Determine the (X, Y) coordinate at the center of the cell enclosing the given text.  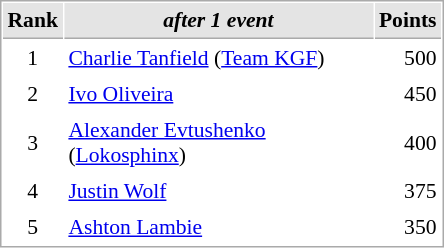
5 (32, 227)
Rank (32, 21)
400 (408, 142)
Ashton Lambie (218, 227)
350 (408, 227)
Charlie Tanfield (Team KGF) (218, 57)
Justin Wolf (218, 191)
Ivo Oliveira (218, 93)
3 (32, 142)
450 (408, 93)
1 (32, 57)
after 1 event (218, 21)
4 (32, 191)
Alexander Evtushenko (Lokosphinx) (218, 142)
500 (408, 57)
2 (32, 93)
Points (408, 21)
375 (408, 191)
